Extract the [X, Y] coordinate from the center of the cell holding the provided text.  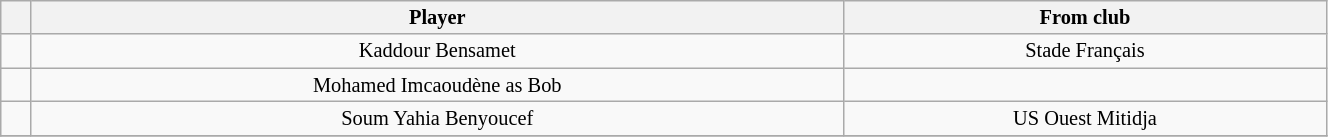
From club [1084, 17]
Player [437, 17]
Soum Yahia Benyoucef [437, 118]
Kaddour Bensamet [437, 51]
US Ouest Mitidja [1084, 118]
Stade Français [1084, 51]
Mohamed Imcaoudène as Bob [437, 85]
